Detect which cell encompasses the target text, then output its (X, Y) center coordinate. 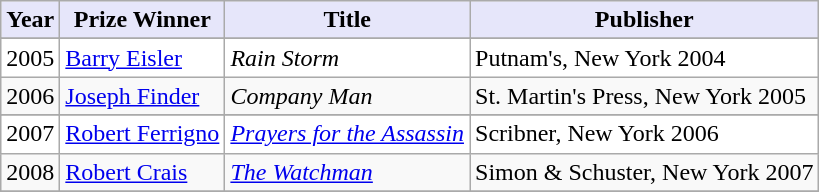
Prize Winner (142, 20)
Barry Eisler (142, 58)
The Watchman (348, 172)
Robert Crais (142, 172)
Simon & Schuster, New York 2007 (644, 172)
2007 (30, 134)
2008 (30, 172)
Putnam's, New York 2004 (644, 58)
Robert Ferrigno (142, 134)
Company Man (348, 96)
Year (30, 20)
Rain Storm (348, 58)
St. Martin's Press, New York 2005 (644, 96)
Publisher (644, 20)
Prayers for the Assassin (348, 134)
Scribner, New York 2006 (644, 134)
2006 (30, 96)
Title (348, 20)
Joseph Finder (142, 96)
2005 (30, 58)
